Return (X, Y) of the center of cell containing provided text 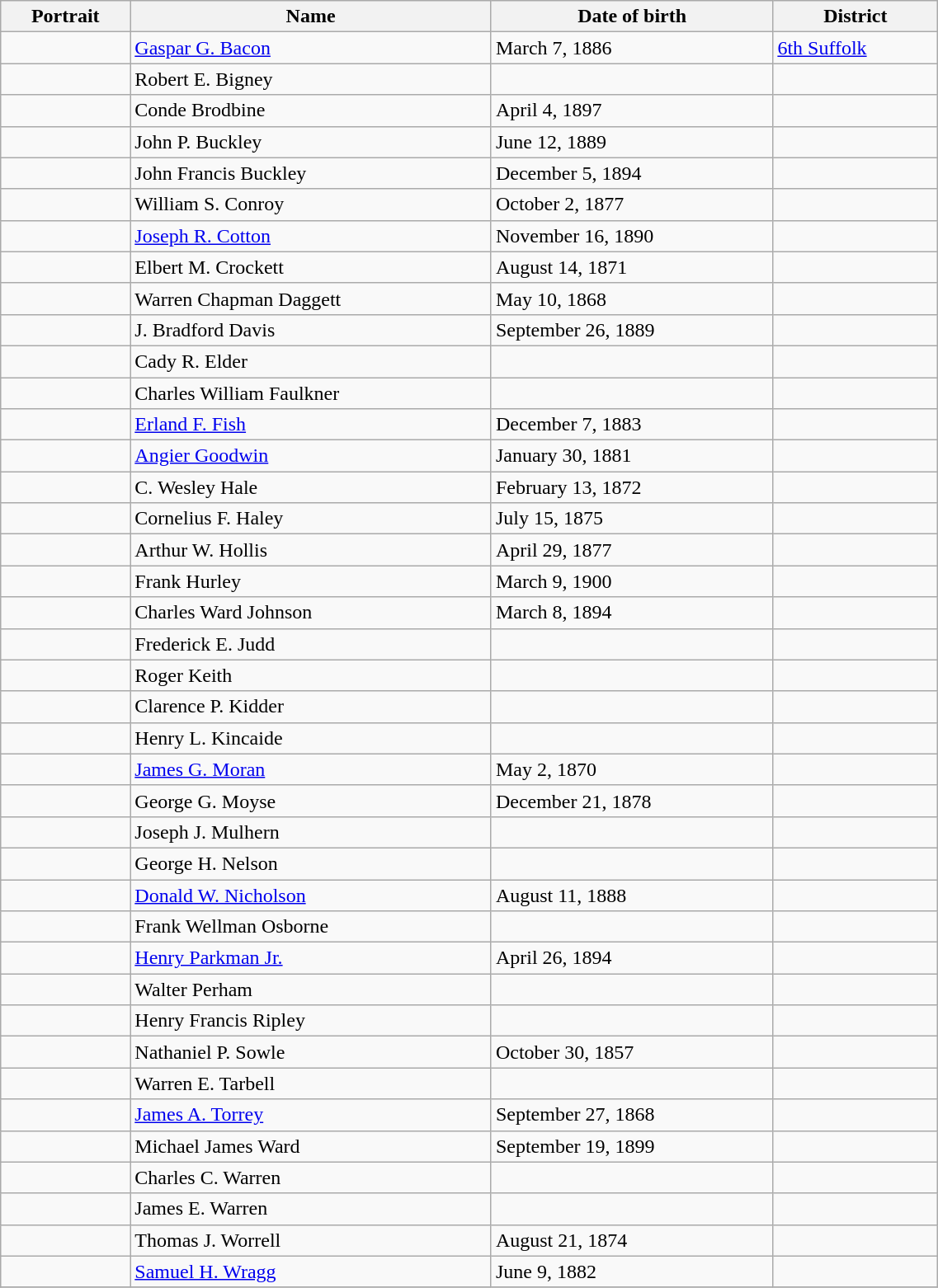
Joseph R. Cotton (311, 236)
March 9, 1900 (632, 581)
Samuel H. Wragg (311, 1272)
Michael James Ward (311, 1146)
Angier Goodwin (311, 456)
Clarence P. Kidder (311, 707)
Donald W. Nicholson (311, 895)
Roger Keith (311, 675)
James G. Moran (311, 769)
April 29, 1877 (632, 550)
August 21, 1874 (632, 1240)
James A. Torrey (311, 1115)
November 16, 1890 (632, 236)
Portrait (66, 16)
Frank Wellman Osborne (311, 927)
June 9, 1882 (632, 1272)
May 2, 1870 (632, 769)
Arthur W. Hollis (311, 550)
Henry Francis Ripley (311, 1021)
March 8, 1894 (632, 613)
Gaspar G. Bacon (311, 48)
October 2, 1877 (632, 204)
6th Suffolk (856, 48)
George G. Moyse (311, 801)
Joseph J. Mulhern (311, 832)
Cornelius F. Haley (311, 519)
Thomas J. Worrell (311, 1240)
August 14, 1871 (632, 267)
February 13, 1872 (632, 487)
Warren E. Tarbell (311, 1084)
Erland F. Fish (311, 425)
J. Bradford Davis (311, 330)
Henry Parkman Jr. (311, 958)
William S. Conroy (311, 204)
June 12, 1889 (632, 142)
C. Wesley Hale (311, 487)
Name (311, 16)
Henry L. Kincaide (311, 738)
December 7, 1883 (632, 425)
Nathaniel P. Sowle (311, 1052)
James E. Warren (311, 1209)
Warren Chapman Daggett (311, 298)
September 27, 1868 (632, 1115)
December 21, 1878 (632, 801)
May 10, 1868 (632, 298)
August 11, 1888 (632, 895)
September 26, 1889 (632, 330)
January 30, 1881 (632, 456)
John P. Buckley (311, 142)
District (856, 16)
Date of birth (632, 16)
Frank Hurley (311, 581)
Charles C. Warren (311, 1178)
April 4, 1897 (632, 110)
April 26, 1894 (632, 958)
Elbert M. Crockett (311, 267)
George H. Nelson (311, 863)
Charles Ward Johnson (311, 613)
Cady R. Elder (311, 361)
December 5, 1894 (632, 173)
Walter Perham (311, 990)
October 30, 1857 (632, 1052)
Robert E. Bigney (311, 79)
July 15, 1875 (632, 519)
September 19, 1899 (632, 1146)
Conde Brodbine (311, 110)
Frederick E. Judd (311, 644)
March 7, 1886 (632, 48)
John Francis Buckley (311, 173)
Charles William Faulkner (311, 393)
